Provide the (X, Y) coordinate of the cell's center where the given text is located.  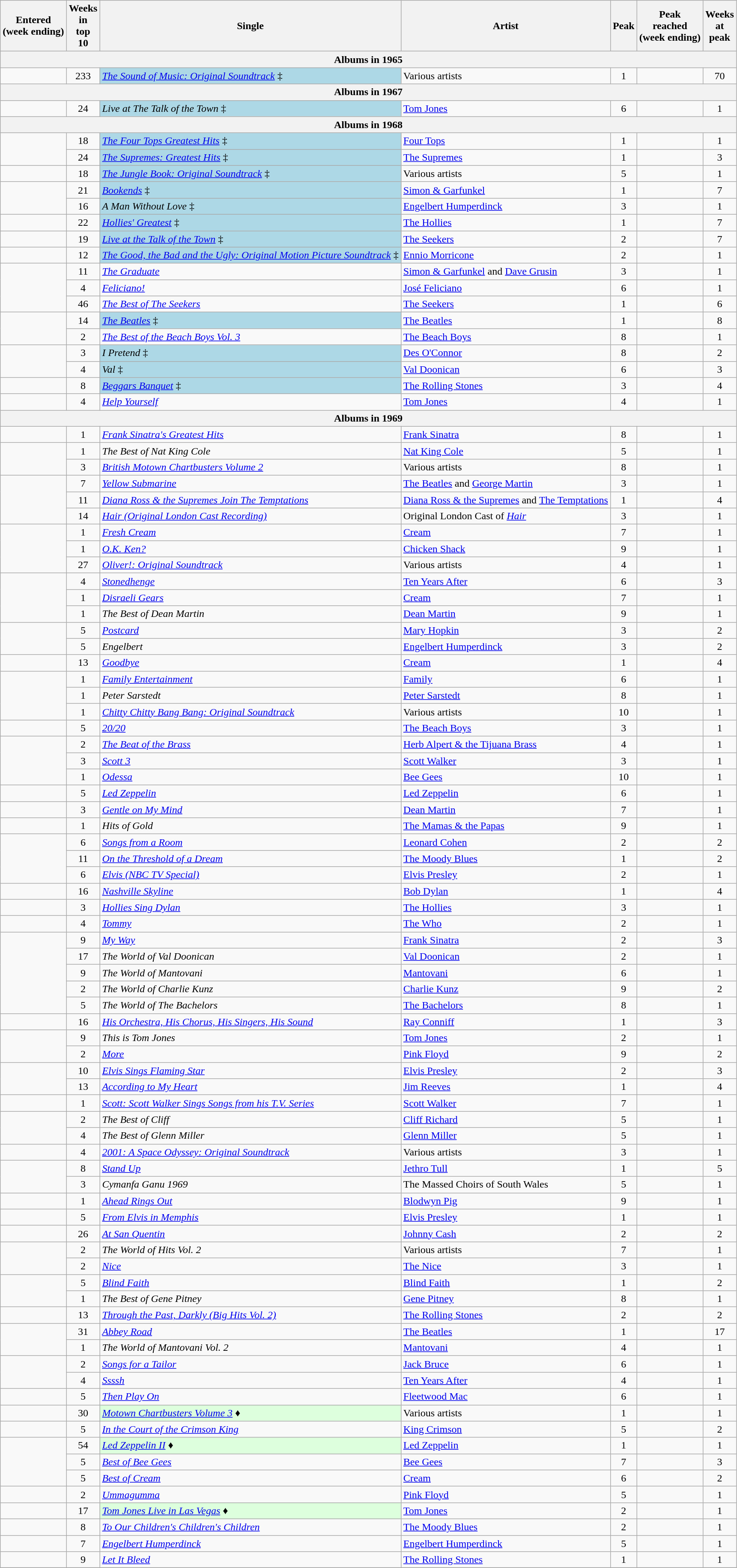
Diana Ross & the Supremes Join The Temptations (250, 500)
Jack Bruce (505, 1364)
Leonard Cohen (505, 842)
His Orchestra, His Chorus, His Singers, His Sound (250, 1022)
Nashville Skyline (250, 891)
This is Tom Jones (250, 1038)
Stand Up (250, 1168)
The World of The Bachelors (250, 1005)
54 (83, 1445)
Diana Ross & the Supremes and The Temptations (505, 500)
Cymanfa Ganu 1969 (250, 1185)
Jim Reeves (505, 1087)
Simon & Garfunkel (505, 190)
The Good, the Bad and the Ugly: Original Motion Picture Soundtrack ‡ (250, 255)
Weeksintop10 (83, 26)
Albums in 1967 (368, 92)
The Best of the Beach Boys Vol. 3 (250, 337)
Peakreached (week ending) (670, 26)
21 (83, 190)
Odessa (250, 777)
Family Entertainment (250, 679)
Abbey Road (250, 1332)
The World of Mantovani (250, 973)
The Four Tops Greatest Hits ‡ (250, 141)
2001: A Space Odyssey: Original Soundtrack (250, 1152)
Ahead Rings Out (250, 1201)
Oliver!: Original Soundtrack (250, 565)
Ray Conniff (505, 1022)
Best of Bee Gees (250, 1462)
British Motown Chartbusters Volume 2 (250, 467)
Des O'Connor (505, 353)
On the Threshold of a Dream (250, 859)
Nat King Cole (505, 451)
26 (83, 1233)
A Man Without Love ‡ (250, 206)
Motown Chartbusters Volume 3 ♦ (250, 1413)
Songs for a Tailor (250, 1364)
Jethro Tull (505, 1168)
The Best of The Seekers (250, 304)
The World of Val Doonican (250, 956)
King Crimson (505, 1429)
Scott: Scott Walker Sings Songs from his T.V. Series (250, 1103)
Live at The Talk of the Town ‡ (250, 108)
Postcard (250, 630)
Blodwyn Pig (505, 1201)
20/20 (250, 728)
Johnny Cash (505, 1233)
Charlie Kunz (505, 989)
To Our Children's Children's Children (250, 1527)
The Who (505, 924)
The Graduate (250, 272)
Mary Hopkin (505, 630)
22 (83, 222)
My Way (250, 940)
Elvis (NBC TV Special) (250, 875)
José Feliciano (505, 288)
Beggars Banquet ‡ (250, 386)
Chicken Shack (505, 549)
Gentle on My Mind (250, 810)
Albums in 1965 (368, 60)
Fleetwood Mac (505, 1397)
Albums in 1968 (368, 125)
Bob Dylan (505, 891)
Scott 3 (250, 760)
Frank Sinatra's Greatest Hits (250, 434)
19 (83, 239)
The Nice (505, 1266)
Artist (505, 26)
233 (83, 76)
The Massed Choirs of South Wales (505, 1185)
Hair (Original London Cast Recording) (250, 516)
46 (83, 304)
Then Play On (250, 1397)
The Best of Cliff (250, 1119)
Stonedhenge (250, 581)
The Supremes (505, 157)
12 (83, 255)
The Best of Glenn Miller (250, 1136)
Glenn Miller (505, 1136)
Entered (week ending) (33, 26)
Ummagumma (250, 1494)
Hollies Sing Dylan (250, 907)
I Pretend ‡ (250, 353)
The World of Mantovani Vol. 2 (250, 1348)
At San Quentin (250, 1233)
The Bachelors (505, 1005)
Original London Cast of Hair (505, 516)
Gene Pitney (505, 1299)
31 (83, 1332)
Best of Cream (250, 1478)
Hollies' Greatest ‡ (250, 222)
Nice (250, 1266)
Peak (624, 26)
Bookends ‡ (250, 190)
70 (720, 76)
Elvis Sings Flaming Star (250, 1071)
Help Yourself (250, 402)
Goodbye (250, 663)
Weeksatpeak (720, 26)
Yellow Submarine (250, 483)
The Mamas & the Papas (505, 826)
The Jungle Book: Original Soundtrack ‡ (250, 174)
27 (83, 565)
Single (250, 26)
The Sound of Music: Original Soundtrack ‡ (250, 76)
The World of Charlie Kunz (250, 989)
The Best of Dean Martin (250, 614)
Chitty Chitty Bang Bang: Original Soundtrack (250, 712)
Led Zeppelin II ♦ (250, 1445)
Cliff Richard (505, 1119)
Fresh Cream (250, 533)
30 (83, 1413)
Family (505, 679)
Feliciano! (250, 288)
Let It Bleed (250, 1560)
Albums in 1969 (368, 418)
Herb Alpert & the Tijuana Brass (505, 744)
From Elvis in Memphis (250, 1217)
O.K. Ken? (250, 549)
Val ‡ (250, 369)
Tom Jones Live in Las Vegas ♦ (250, 1511)
The World of Hits Vol. 2 (250, 1250)
The Best of Gene Pitney (250, 1299)
Engelbert (250, 646)
Tommy (250, 924)
Ennio Morricone (505, 255)
The Supremes: Greatest Hits ‡ (250, 157)
In the Court of the Crimson King (250, 1429)
Four Tops (505, 141)
Songs from a Room (250, 842)
Through the Past, Darkly (Big Hits Vol. 2) (250, 1315)
Hits of Gold (250, 826)
Simon & Garfunkel and Dave Grusin (505, 272)
Live at the Talk of the Town ‡ (250, 239)
The Beatles ‡ (250, 320)
Ssssh (250, 1380)
According to My Heart (250, 1087)
The Beat of the Brass (250, 744)
The Best of Nat King Cole (250, 451)
More (250, 1054)
Disraeli Gears (250, 598)
The Beatles and George Martin (505, 483)
